Return [X, Y] of the center of cell containing provided text 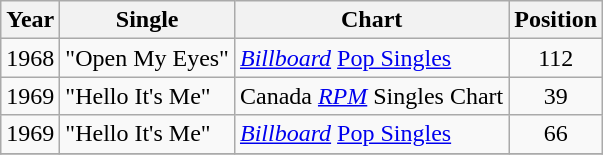
Chart [371, 20]
66 [556, 134]
112 [556, 58]
Year [30, 20]
Position [556, 20]
1968 [30, 58]
Canada RPM Singles Chart [371, 96]
"Open My Eyes" [148, 58]
39 [556, 96]
Single [148, 20]
